Capture the cell that displays the provided text and extract its [x, y] central coordinate. 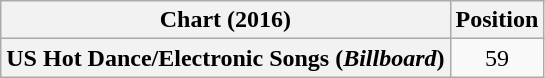
Position [497, 20]
US Hot Dance/Electronic Songs (Billboard) [226, 58]
Chart (2016) [226, 20]
59 [497, 58]
